Extract the [x, y] coordinate from the center of the cell holding the provided text.  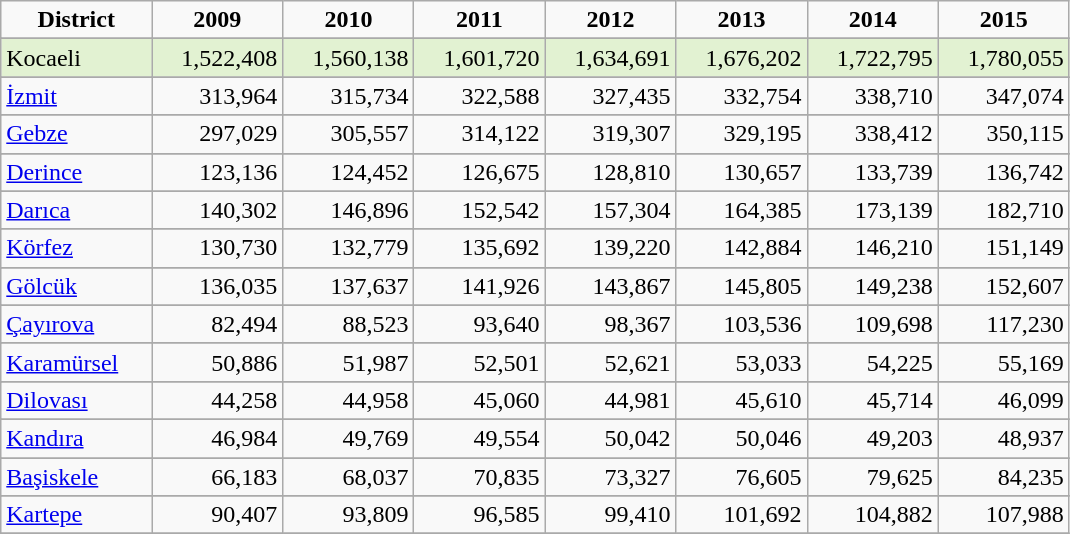
44,958 [348, 400]
2012 [610, 20]
45,610 [742, 400]
164,385 [742, 210]
136,035 [218, 286]
157,304 [610, 210]
2014 [872, 20]
49,203 [872, 438]
52,501 [480, 362]
1,601,720 [480, 58]
Derince [76, 172]
350,115 [1004, 134]
66,183 [218, 477]
142,884 [742, 248]
327,435 [610, 96]
141,926 [480, 286]
Dilovası [76, 400]
45,714 [872, 400]
133,739 [872, 172]
2015 [1004, 20]
2010 [348, 20]
50,886 [218, 362]
135,692 [480, 248]
73,327 [610, 477]
313,964 [218, 96]
130,730 [218, 248]
329,195 [742, 134]
332,754 [742, 96]
2013 [742, 20]
104,882 [872, 515]
76,605 [742, 477]
137,637 [348, 286]
322,588 [480, 96]
314,122 [480, 134]
Çayırova [76, 324]
51,987 [348, 362]
84,235 [1004, 477]
Kartepe [76, 515]
319,307 [610, 134]
49,554 [480, 438]
101,692 [742, 515]
297,029 [218, 134]
1,780,055 [1004, 58]
145,805 [742, 286]
Gebze [76, 134]
1,634,691 [610, 58]
District [76, 20]
152,542 [480, 210]
88,523 [348, 324]
173,139 [872, 210]
52,621 [610, 362]
Karamürsel [76, 362]
Darıca [76, 210]
99,410 [610, 515]
Kocaeli [76, 58]
136,742 [1004, 172]
143,867 [610, 286]
68,037 [348, 477]
45,060 [480, 400]
93,809 [348, 515]
50,042 [610, 438]
79,625 [872, 477]
1,522,408 [218, 58]
2009 [218, 20]
152,607 [1004, 286]
146,210 [872, 248]
55,169 [1004, 362]
149,238 [872, 286]
347,074 [1004, 96]
151,149 [1004, 248]
123,136 [218, 172]
Başiskele [76, 477]
50,046 [742, 438]
Körfez [76, 248]
90,407 [218, 515]
1,676,202 [742, 58]
49,769 [348, 438]
93,640 [480, 324]
132,779 [348, 248]
103,536 [742, 324]
140,302 [218, 210]
109,698 [872, 324]
48,937 [1004, 438]
96,585 [480, 515]
Kandıra [76, 438]
1,722,795 [872, 58]
338,412 [872, 134]
1,560,138 [348, 58]
46,099 [1004, 400]
182,710 [1004, 210]
126,675 [480, 172]
107,988 [1004, 515]
315,734 [348, 96]
54,225 [872, 362]
53,033 [742, 362]
44,258 [218, 400]
82,494 [218, 324]
128,810 [610, 172]
338,710 [872, 96]
98,367 [610, 324]
44,981 [610, 400]
146,896 [348, 210]
117,230 [1004, 324]
305,557 [348, 134]
124,452 [348, 172]
70,835 [480, 477]
46,984 [218, 438]
Gölcük [76, 286]
130,657 [742, 172]
139,220 [610, 248]
2011 [480, 20]
İzmit [76, 96]
